From the cell containing the given text, extract its center point as (x, y) coordinate. 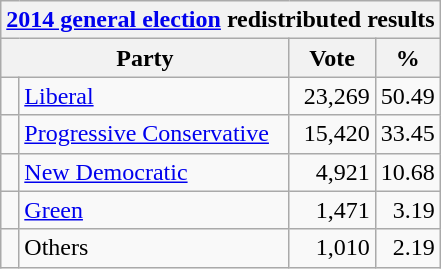
4,921 (332, 172)
1,471 (332, 210)
Others (154, 248)
New Democratic (154, 172)
Liberal (154, 96)
23,269 (332, 96)
Party (145, 58)
3.19 (408, 210)
2014 general election redistributed results (220, 20)
Vote (332, 58)
% (408, 58)
1,010 (332, 248)
33.45 (408, 134)
50.49 (408, 96)
2.19 (408, 248)
10.68 (408, 172)
15,420 (332, 134)
Green (154, 210)
Progressive Conservative (154, 134)
